Determine the (x, y) coordinate at the center of the cell enclosing the given text.  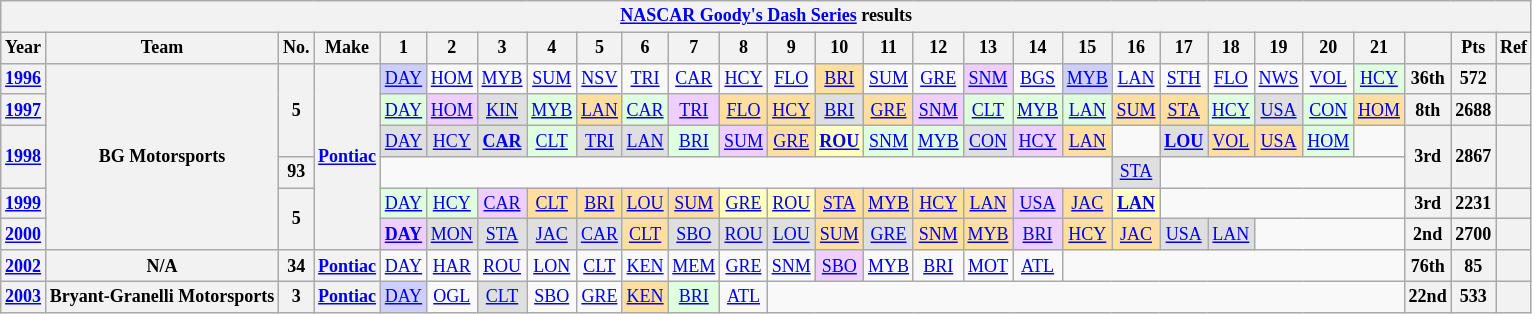
HAR (452, 266)
1997 (24, 110)
36th (1428, 78)
MOT (988, 266)
12 (938, 48)
2003 (24, 296)
OGL (452, 296)
2867 (1474, 156)
2700 (1474, 234)
Make (348, 48)
STH (1184, 78)
2002 (24, 266)
2688 (1474, 110)
18 (1232, 48)
Bryant-Granelli Motorsports (162, 296)
1 (403, 48)
Pts (1474, 48)
21 (1380, 48)
Team (162, 48)
2nd (1428, 234)
11 (889, 48)
85 (1474, 266)
10 (840, 48)
Ref (1514, 48)
BG Motorsports (162, 156)
15 (1087, 48)
572 (1474, 78)
2231 (1474, 204)
7 (694, 48)
533 (1474, 296)
13 (988, 48)
1999 (24, 204)
14 (1038, 48)
17 (1184, 48)
93 (296, 172)
9 (791, 48)
NWS (1278, 78)
NASCAR Goody's Dash Series results (766, 16)
19 (1278, 48)
2 (452, 48)
Year (24, 48)
BGS (1038, 78)
MON (452, 234)
76th (1428, 266)
22nd (1428, 296)
8th (1428, 110)
MEM (694, 266)
34 (296, 266)
20 (1328, 48)
LON (552, 266)
KIN (502, 110)
16 (1136, 48)
N/A (162, 266)
1998 (24, 156)
NSV (600, 78)
4 (552, 48)
6 (645, 48)
2000 (24, 234)
No. (296, 48)
8 (744, 48)
1996 (24, 78)
